Return [x, y] of the center of cell containing provided text 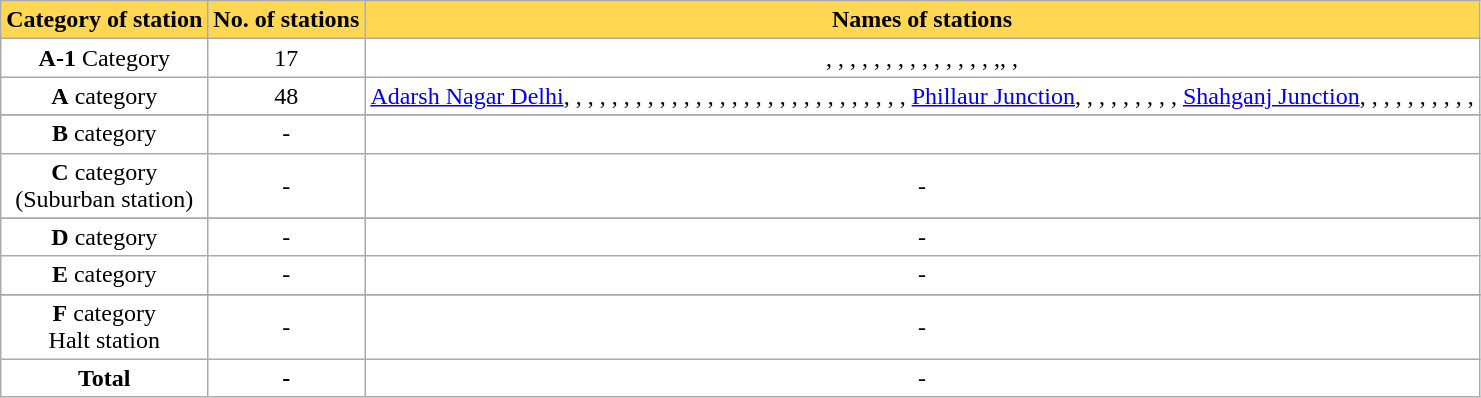
A-1 Category [104, 58]
B category [104, 134]
17 [286, 58]
48 [286, 96]
Total [104, 378]
No. of stations [286, 20]
F categoryHalt station [104, 326]
Category of station [104, 20]
, , , , , , , , , , , , , , ,, , [922, 58]
A category [104, 96]
E category [104, 275]
D category [104, 237]
Adarsh Nagar Delhi, , , , , , , , , , , , , , , , , , , , , , , , , , , , , Phillaur Junction, , , , , , , , , Shahganj Junction, , , , , , , , , , [922, 96]
Names of stations [922, 20]
C category(Suburban station) [104, 186]
